Scan for the cell matching the given text and deliver its [X, Y] coordinate at center. 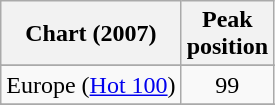
99 [227, 85]
Peakposition [227, 34]
Chart (2007) [91, 34]
Europe (Hot 100) [91, 85]
